Search for the cell housing the specified text and yield its [x, y] center coordinate. 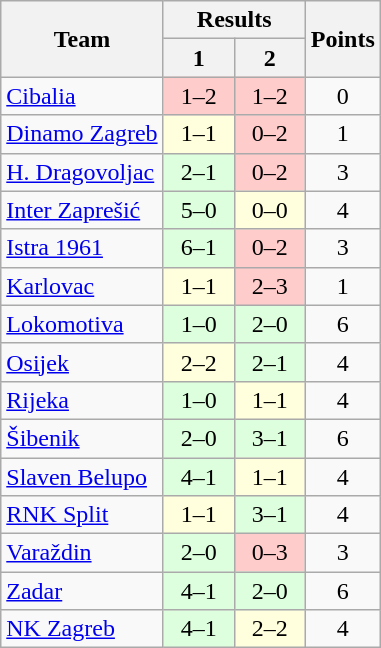
Rijeka [82, 400]
Team [82, 39]
0–3 [270, 553]
2–3 [270, 286]
Zadar [82, 591]
0–0 [270, 210]
Points [342, 39]
Osijek [82, 362]
Slaven Belupo [82, 477]
Dinamo Zagreb [82, 134]
Cibalia [82, 96]
Istra 1961 [82, 248]
Karlovac [82, 286]
0 [342, 96]
Šibenik [82, 438]
H. Dragovoljac [82, 172]
5–0 [198, 210]
6–1 [198, 248]
Varaždin [82, 553]
RNK Split [82, 515]
Lokomotiva [82, 324]
NK Zagreb [82, 629]
2 [270, 58]
Inter Zaprešić [82, 210]
Results [234, 20]
